Capture the cell that displays the provided text and extract its [X, Y] central coordinate. 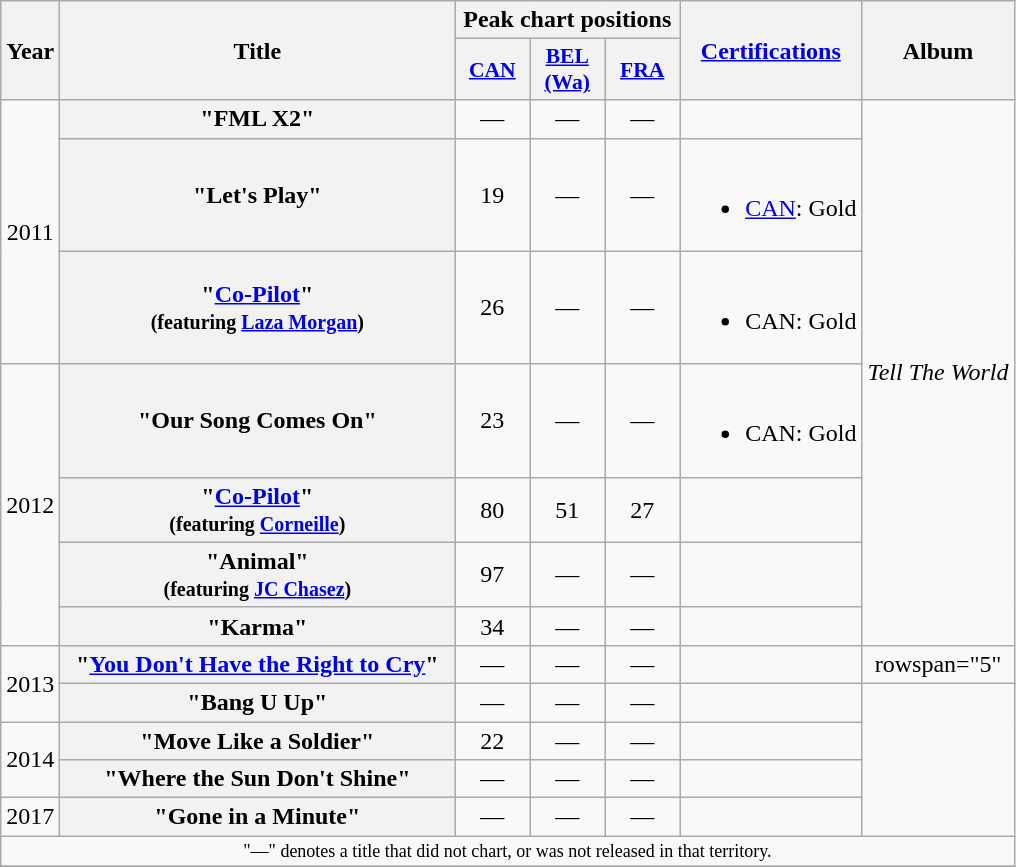
23 [492, 420]
"Our Song Comes On" [258, 420]
22 [492, 741]
"You Don't Have the Right to Cry" [258, 664]
Title [258, 50]
Year [30, 50]
FRA [642, 70]
Certifications [771, 50]
"Where the Sun Don't Shine" [258, 779]
2013 [30, 683]
"Bang U Up" [258, 702]
19 [492, 194]
Peak chart positions [568, 20]
"Karma" [258, 626]
"Gone in a Minute" [258, 817]
"Let's Play" [258, 194]
Tell The World [938, 372]
26 [492, 308]
Album [938, 50]
"Animal"(featuring JC Chasez) [258, 574]
2014 [30, 760]
34 [492, 626]
2017 [30, 817]
"Co-Pilot"(featuring Laza Morgan) [258, 308]
2011 [30, 232]
BEL (Wa) [568, 70]
CAN [492, 70]
"Co-Pilot"(featuring Corneille) [258, 510]
27 [642, 510]
97 [492, 574]
80 [492, 510]
2012 [30, 504]
rowspan="5" [938, 664]
"FML X2" [258, 119]
"Move Like a Soldier" [258, 741]
51 [568, 510]
"—" denotes a title that did not chart, or was not released in that territory. [508, 852]
